Output the (X, Y) coordinate of the center of the cell containing the given text.  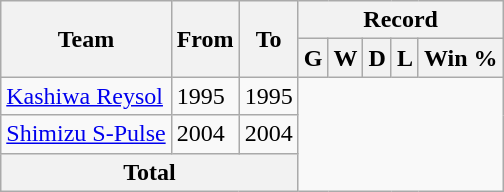
D (377, 58)
Total (150, 172)
From (205, 39)
Shimizu S-Pulse (86, 134)
W (346, 58)
L (404, 58)
Team (86, 39)
Record (400, 20)
To (268, 39)
Kashiwa Reysol (86, 96)
Win % (460, 58)
G (313, 58)
